Extract the (X, Y) coordinate from the center of the cell holding the provided text.  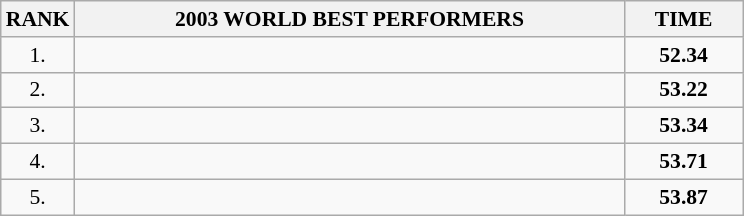
53.22 (684, 90)
5. (38, 197)
2003 WORLD BEST PERFORMERS (349, 19)
53.87 (684, 197)
2. (38, 90)
1. (38, 55)
52.34 (684, 55)
RANK (38, 19)
53.71 (684, 162)
53.34 (684, 126)
3. (38, 126)
TIME (684, 19)
4. (38, 162)
